Pinpoint the cell where the given text exists, returning its [x, y] midpoint coordinate. 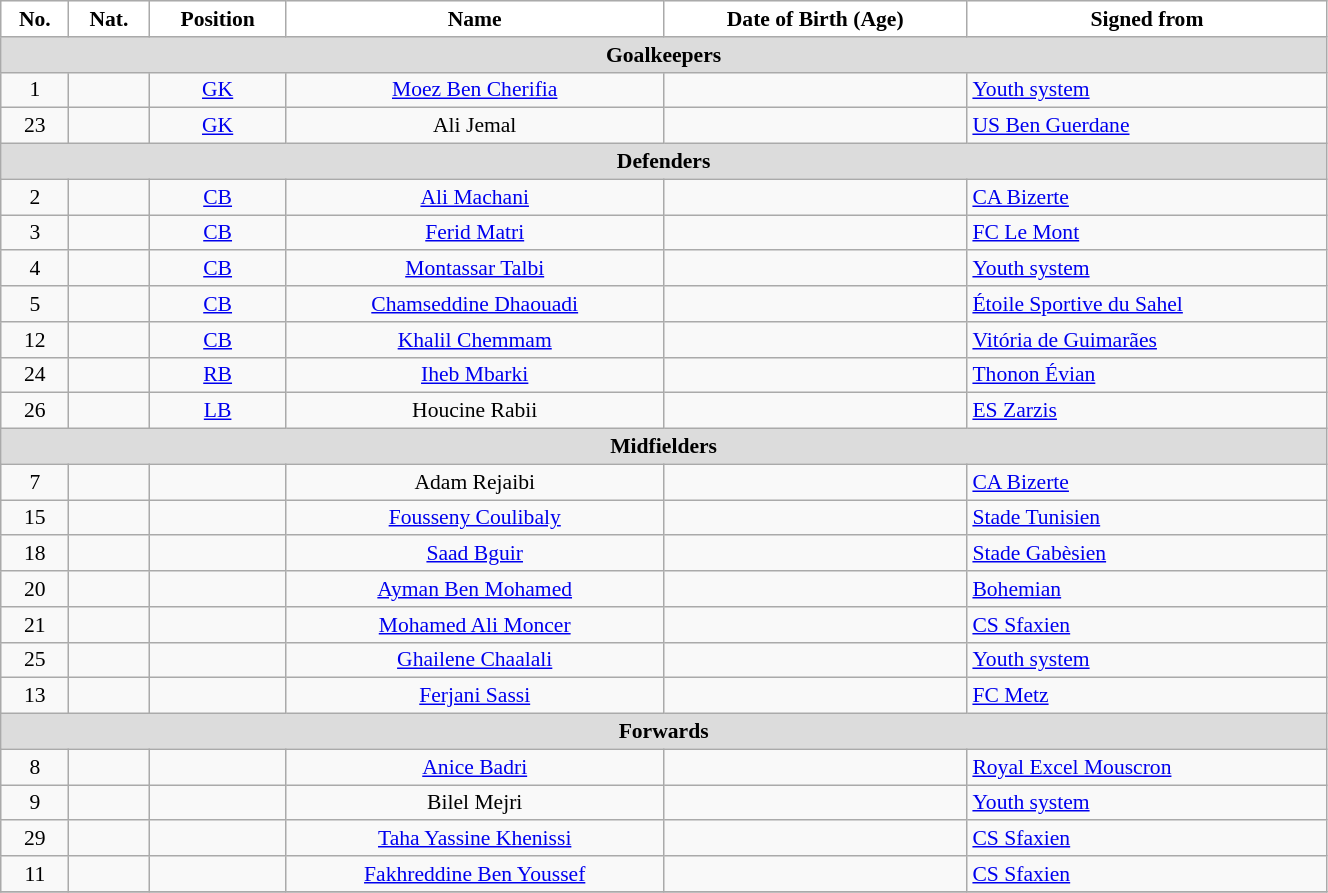
No. [35, 19]
Stade Tunisien [1146, 518]
ES Zarzis [1146, 411]
7 [35, 482]
Saad Bguir [474, 554]
Fousseny Coulibaly [474, 518]
Étoile Sportive du Sahel [1146, 304]
Ghailene Chaalali [474, 660]
US Ben Guerdane [1146, 126]
11 [35, 874]
Chamseddine Dhaouadi [474, 304]
20 [35, 589]
Goalkeepers [664, 55]
13 [35, 696]
4 [35, 269]
Bilel Mejri [474, 803]
Ayman Ben Mohamed [474, 589]
Iheb Mbarki [474, 375]
Mohamed Ali Moncer [474, 625]
Ali Machani [474, 197]
Adam Rejaibi [474, 482]
12 [35, 340]
Montassar Talbi [474, 269]
9 [35, 803]
RB [218, 375]
Houcine Rabii [474, 411]
Defenders [664, 162]
Ferjani Sassi [474, 696]
FC Metz [1146, 696]
1 [35, 90]
Anice Badri [474, 767]
LB [218, 411]
Ferid Matri [474, 233]
Royal Excel Mouscron [1146, 767]
Thonon Évian [1146, 375]
Midfielders [664, 447]
8 [35, 767]
Stade Gabèsien [1146, 554]
Nat. [109, 19]
Bohemian [1146, 589]
25 [35, 660]
Name [474, 19]
Taha Yassine Khenissi [474, 839]
24 [35, 375]
26 [35, 411]
3 [35, 233]
2 [35, 197]
29 [35, 839]
5 [35, 304]
Fakhreddine Ben Youssef [474, 874]
Khalil Chemmam [474, 340]
Vitória de Guimarães [1146, 340]
FC Le Mont [1146, 233]
Date of Birth (Age) [815, 19]
Moez Ben Cherifia [474, 90]
21 [35, 625]
18 [35, 554]
Forwards [664, 732]
Signed from [1146, 19]
Ali Jemal [474, 126]
15 [35, 518]
Position [218, 19]
23 [35, 126]
